Search for the cell housing the specified text and yield its [x, y] center coordinate. 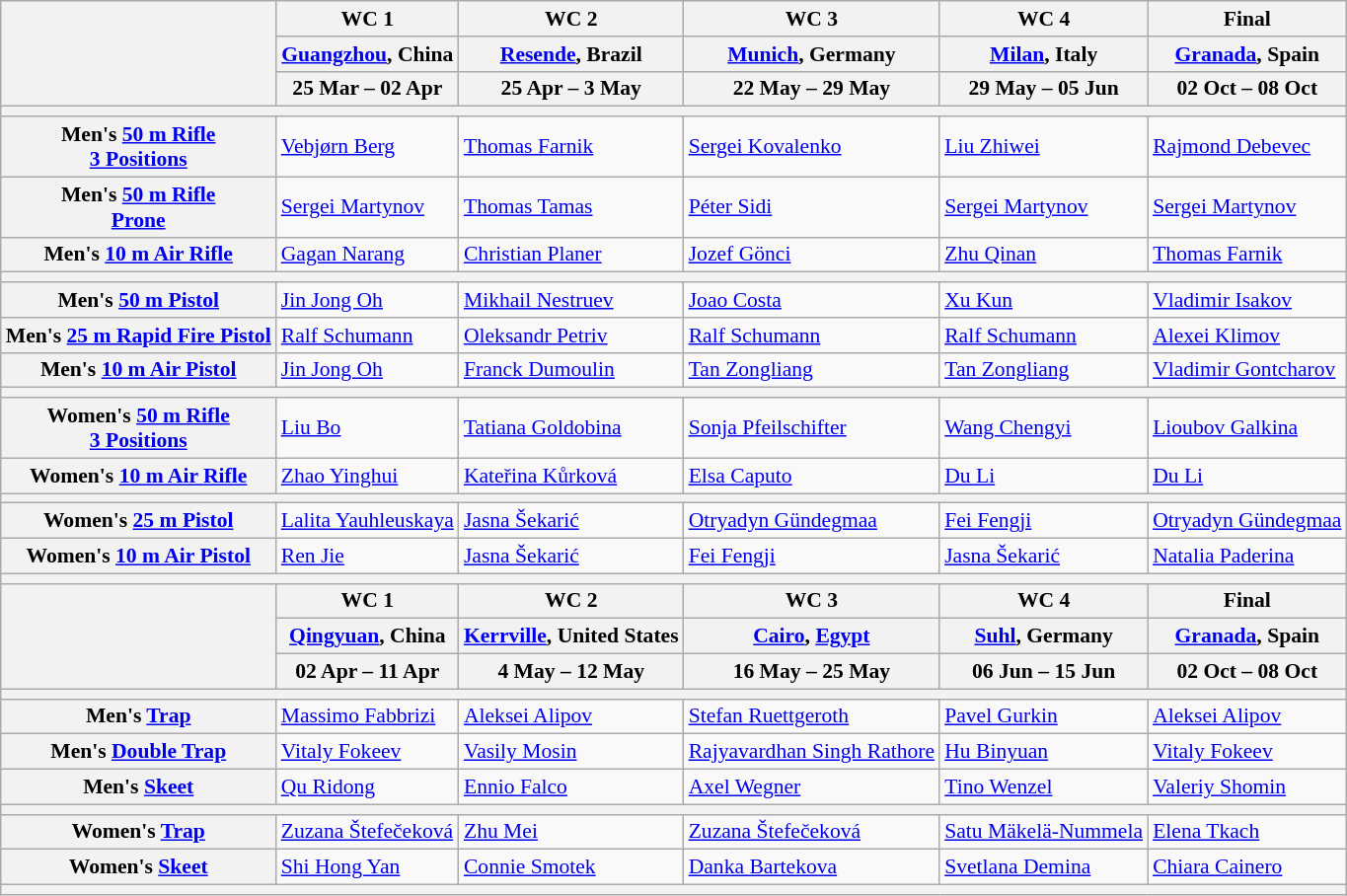
Rajyavardhan Singh Rathore [812, 752]
Women's 25 m Pistol [138, 521]
Thomas Tamas [571, 207]
Shi Hong Yan [367, 867]
Women's 50 m Rifle3 Positions [138, 428]
Liu Zhiwei [1044, 146]
Axel Wegner [812, 787]
Men's Double Trap [138, 752]
Women's 10 m Air Rifle [138, 476]
Satu Mäkelä-Nummela [1044, 832]
Natalia Paderina [1247, 557]
Resende, Brazil [571, 54]
Women's Skeet [138, 867]
Christian Planer [571, 255]
Munich, Germany [812, 54]
Kerrville, United States [571, 636]
Massimo Fabbrizi [367, 716]
Women's 10 m Air Pistol [138, 557]
4 May – 12 May [571, 672]
Chiara Cainero [1247, 867]
Men's 25 m Rapid Fire Pistol [138, 336]
Tino Wenzel [1044, 787]
Zhao Yinghui [367, 476]
Jozef Gönci [812, 255]
Guangzhou, China [367, 54]
Vebjørn Berg [367, 146]
Elena Tkach [1247, 832]
Danka Bartekova [812, 867]
Xu Kun [1044, 300]
Franck Dumoulin [571, 370]
Zhu Qinan [1044, 255]
Ennio Falco [571, 787]
Hu Binyuan [1044, 752]
Wang Chengyi [1044, 428]
Cairo, Egypt [812, 636]
16 May – 25 May [812, 672]
Qingyuan, China [367, 636]
Zhu Mei [571, 832]
Lioubov Galkina [1247, 428]
25 Mar – 02 Apr [367, 89]
Men's Trap [138, 716]
Pavel Gurkin [1044, 716]
Valeriy Shomin [1247, 787]
Men's 50 m Rifle3 Positions [138, 146]
Svetlana Demina [1044, 867]
Elsa Caputo [812, 476]
Men's 10 m Air Rifle [138, 255]
Péter Sidi [812, 207]
Rajmond Debevec [1247, 146]
Men's 50 m RifleProne [138, 207]
Liu Bo [367, 428]
Alexei Klimov [1247, 336]
Joao Costa [812, 300]
Men's 50 m Pistol [138, 300]
Tatiana Goldobina [571, 428]
Vladimir Gontcharov [1247, 370]
Milan, Italy [1044, 54]
02 Apr – 11 Apr [367, 672]
22 May – 29 May [812, 89]
Mikhail Nestruev [571, 300]
Gagan Narang [367, 255]
Sergei Kovalenko [812, 146]
Ren Jie [367, 557]
Men's 10 m Air Pistol [138, 370]
Men's Skeet [138, 787]
06 Jun – 15 Jun [1044, 672]
Stefan Ruettgeroth [812, 716]
Women's Trap [138, 832]
Sonja Pfeilschifter [812, 428]
Lalita Yauhleuskaya [367, 521]
Qu Ridong [367, 787]
25 Apr – 3 May [571, 89]
Suhl, Germany [1044, 636]
Vasily Mosin [571, 752]
Connie Smotek [571, 867]
29 May – 05 Jun [1044, 89]
Oleksandr Petriv [571, 336]
Vladimir Isakov [1247, 300]
Kateřina Kůrková [571, 476]
